Provide the (X, Y) coordinate of the cell's center where the given text is located.  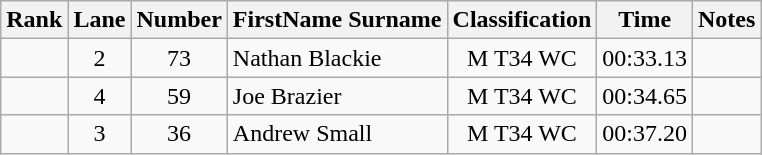
Joe Brazier (337, 96)
Number (179, 20)
Time (645, 20)
2 (100, 58)
FirstName Surname (337, 20)
36 (179, 134)
Lane (100, 20)
59 (179, 96)
4 (100, 96)
00:34.65 (645, 96)
73 (179, 58)
Andrew Small (337, 134)
00:33.13 (645, 58)
Classification (522, 20)
00:37.20 (645, 134)
Nathan Blackie (337, 58)
Rank (34, 20)
3 (100, 134)
Notes (727, 20)
